Scan for the cell matching the given text and deliver its (X, Y) coordinate at center. 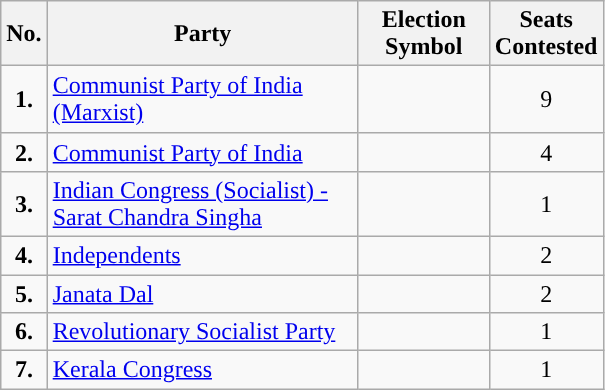
6. (24, 332)
Seats Contested (546, 34)
Revolutionary Socialist Party (202, 332)
Janata Dal (202, 293)
7. (24, 370)
Party (202, 34)
1. (24, 100)
4. (24, 255)
Kerala Congress (202, 370)
Election Symbol (424, 34)
5. (24, 293)
No. (24, 34)
Indian Congress (Socialist) - Sarat Chandra Singha (202, 204)
9 (546, 100)
2. (24, 152)
Communist Party of India (Marxist) (202, 100)
Communist Party of India (202, 152)
4 (546, 152)
Independents (202, 255)
3. (24, 204)
